Detect which cell encompasses the target text, then output its (X, Y) center coordinate. 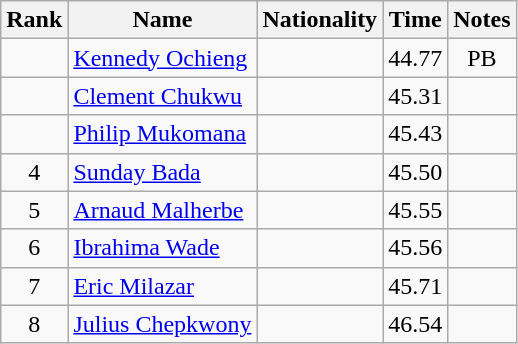
6 (34, 248)
7 (34, 286)
Name (162, 20)
4 (34, 172)
45.71 (416, 286)
Julius Chepkwony (162, 324)
45.56 (416, 248)
Eric Milazar (162, 286)
45.55 (416, 210)
Philip Mukomana (162, 134)
PB (482, 58)
44.77 (416, 58)
Sunday Bada (162, 172)
8 (34, 324)
Ibrahima Wade (162, 248)
Time (416, 20)
5 (34, 210)
46.54 (416, 324)
Clement Chukwu (162, 96)
Notes (482, 20)
45.50 (416, 172)
45.43 (416, 134)
Arnaud Malherbe (162, 210)
Rank (34, 20)
45.31 (416, 96)
Kennedy Ochieng (162, 58)
Nationality (320, 20)
